For the text-containing cell, return its midpoint in [x, y] coordinate format. 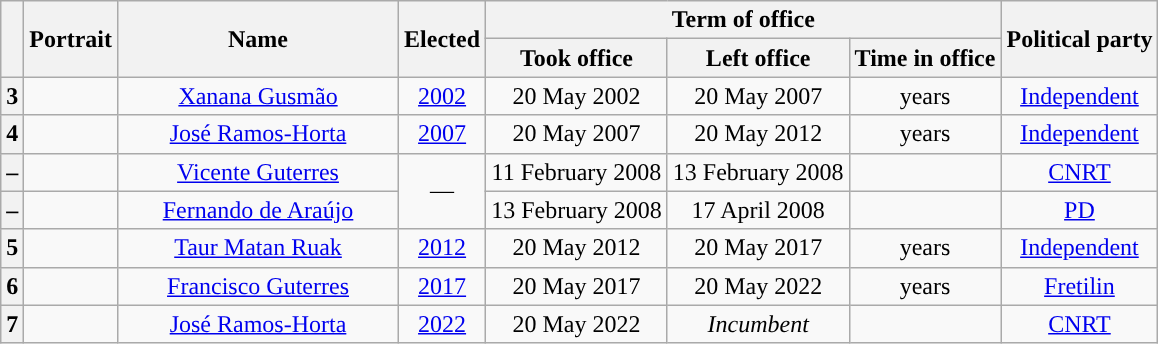
20 May 2002 [577, 96]
Elected [442, 39]
Left office [758, 58]
2012 [442, 248]
Xanana Gusmão [258, 96]
Francisco Guterres [258, 286]
4 [12, 134]
Political party [1080, 39]
Took office [577, 58]
6 [12, 286]
PD [1080, 210]
— [442, 191]
3 [12, 96]
7 [12, 324]
Name [258, 39]
Term of office [744, 20]
Vicente Guterres [258, 172]
2002 [442, 96]
2022 [442, 324]
Fernando de Araújo [258, 210]
2007 [442, 134]
17 April 2008 [758, 210]
Portrait [71, 39]
Fretilin [1080, 286]
Taur Matan Ruak [258, 248]
Time in office [925, 58]
5 [12, 248]
2017 [442, 286]
Incumbent [758, 324]
11 February 2008 [577, 172]
